Locate the cell with the specified text and output its [X, Y] center coordinate. 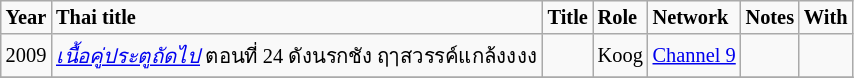
Year [26, 17]
Koog [620, 56]
Notes [770, 17]
Role [620, 17]
Thai title [296, 17]
เนื้อคู่ประตูถัดไป ตอนที่ 24 ดังนรกชัง ฤๅสวรรค์แกล้งงงง [296, 56]
Network [694, 17]
With [826, 17]
Title [568, 17]
Channel 9 [694, 56]
2009 [26, 56]
